For the text-containing cell, return its midpoint in (x, y) coordinate format. 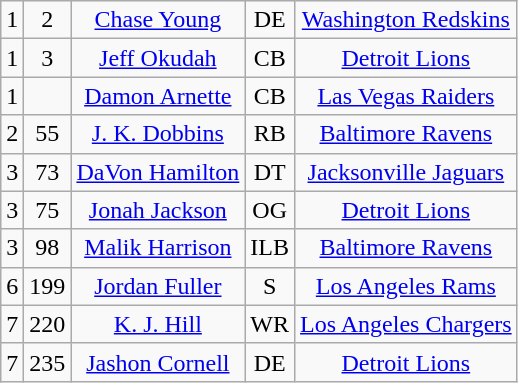
Chase Young (158, 20)
Jeff Okudah (158, 58)
J. K. Dobbins (158, 134)
75 (48, 210)
Jordan Fuller (158, 286)
220 (48, 324)
Jashon Cornell (158, 362)
55 (48, 134)
6 (12, 286)
S (270, 286)
Damon Arnette (158, 96)
Los Angeles Rams (406, 286)
Washington Redskins (406, 20)
Malik Harrison (158, 248)
Jonah Jackson (158, 210)
Las Vegas Raiders (406, 96)
Los Angeles Chargers (406, 324)
98 (48, 248)
199 (48, 286)
Jacksonville Jaguars (406, 172)
DT (270, 172)
RB (270, 134)
ILB (270, 248)
235 (48, 362)
DaVon Hamilton (158, 172)
OG (270, 210)
73 (48, 172)
WR (270, 324)
K. J. Hill (158, 324)
